From the cell containing the given text, extract its center point as (X, Y) coordinate. 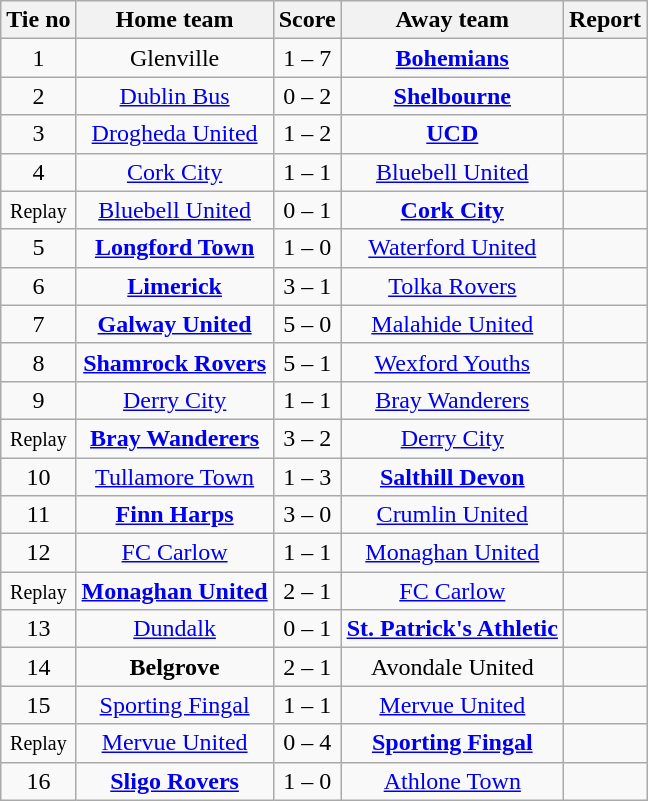
3 – 1 (307, 286)
0 – 2 (307, 96)
15 (38, 705)
Tolka Rovers (452, 286)
UCD (452, 134)
14 (38, 667)
6 (38, 286)
Glenville (174, 58)
Malahide United (452, 324)
Shelbourne (452, 96)
Dundalk (174, 629)
4 (38, 172)
Report (604, 20)
Shamrock Rovers (174, 362)
1 – 7 (307, 58)
Sligo Rovers (174, 781)
8 (38, 362)
3 – 0 (307, 515)
5 – 0 (307, 324)
10 (38, 477)
Away team (452, 20)
Tie no (38, 20)
Waterford United (452, 248)
0 – 4 (307, 743)
3 (38, 134)
St. Patrick's Athletic (452, 629)
Crumlin United (452, 515)
Score (307, 20)
Bohemians (452, 58)
2 (38, 96)
Salthill Devon (452, 477)
Belgrove (174, 667)
13 (38, 629)
Limerick (174, 286)
Longford Town (174, 248)
Dublin Bus (174, 96)
9 (38, 400)
Finn Harps (174, 515)
5 (38, 248)
1 (38, 58)
Avondale United (452, 667)
Drogheda United (174, 134)
5 – 1 (307, 362)
Home team (174, 20)
1 – 3 (307, 477)
3 – 2 (307, 438)
Wexford Youths (452, 362)
Tullamore Town (174, 477)
1 – 2 (307, 134)
16 (38, 781)
Athlone Town (452, 781)
7 (38, 324)
11 (38, 515)
Galway United (174, 324)
12 (38, 553)
